Determine the (X, Y) coordinate at the center of the cell enclosing the given text.  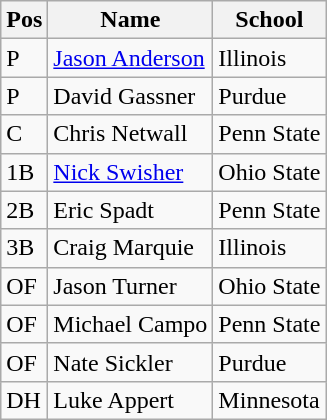
Craig Marquie (130, 248)
Chris Netwall (130, 134)
Nate Sickler (130, 362)
Jason Anderson (130, 58)
Minnesota (270, 400)
2B (24, 210)
Michael Campo (130, 324)
David Gassner (130, 96)
Name (130, 20)
C (24, 134)
3B (24, 248)
Pos (24, 20)
DH (24, 400)
Nick Swisher (130, 172)
Jason Turner (130, 286)
School (270, 20)
1B (24, 172)
Luke Appert (130, 400)
Eric Spadt (130, 210)
